Search for the cell housing the specified text and yield its [x, y] center coordinate. 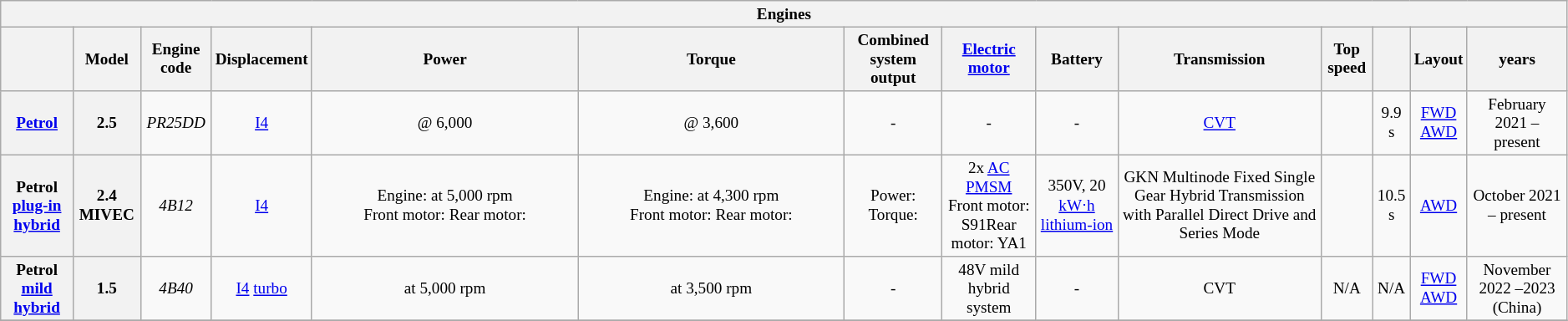
Top speed [1347, 59]
2x AC PMSMFront motor: S91Rear motor: YA1 [989, 206]
9.9 s [1392, 124]
Power: Torque: [894, 206]
Petrol plug-in hybrid [37, 206]
2.5 [107, 124]
@ 3,600 [712, 124]
4B12 [175, 206]
I4 turbo [261, 289]
Torque [712, 59]
Transmission [1220, 59]
Layout [1439, 59]
PR25DD [175, 124]
Combined system output [894, 59]
at 3,500 rpm [712, 289]
Battery [1077, 59]
350V, 20 kW⋅h lithium-ion [1077, 206]
October 2021 – present [1517, 206]
GKN Multinode Fixed Single Gear Hybrid Transmission with Parallel Direct Drive and Series Mode [1220, 206]
4B40 [175, 289]
February 2021 – present [1517, 124]
2.4 MIVEC [107, 206]
10.5 s [1392, 206]
Engines [784, 14]
Engine: at 5,000 rpmFront motor: Rear motor: [444, 206]
Power [444, 59]
1.5 [107, 289]
years [1517, 59]
AWD [1439, 206]
Engine code [175, 59]
Displacement [261, 59]
Petrol [37, 124]
Model [107, 59]
Engine: at 4,300 rpmFront motor: Rear motor: [712, 206]
November 2022 –2023 (China) [1517, 289]
Electric motor [989, 59]
@ 6,000 [444, 124]
48V mild hybrid system [989, 289]
Petrol mild hybrid [37, 289]
at 5,000 rpm [444, 289]
